Search for the cell housing the specified text and yield its (x, y) center coordinate. 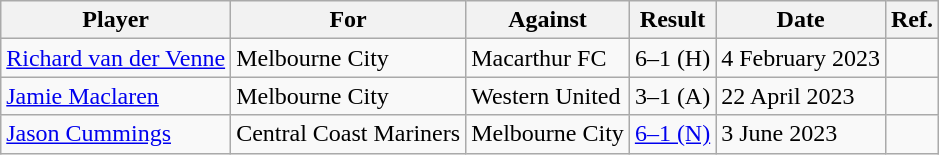
Ref. (912, 20)
For (348, 20)
4 February 2023 (801, 58)
Against (548, 20)
Western United (548, 96)
6–1 (H) (672, 58)
3 June 2023 (801, 134)
Date (801, 20)
Macarthur FC (548, 58)
Central Coast Mariners (348, 134)
6–1 (N) (672, 134)
Richard van der Venne (116, 58)
Jamie Maclaren (116, 96)
3–1 (A) (672, 96)
22 April 2023 (801, 96)
Result (672, 20)
Player (116, 20)
Jason Cummings (116, 134)
